For the text-containing cell, return its midpoint in (x, y) coordinate format. 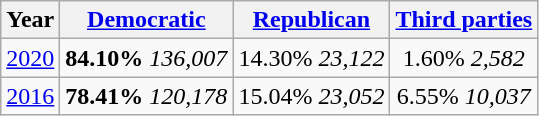
Republican (312, 20)
15.04% 23,052 (312, 96)
2020 (30, 58)
2016 (30, 96)
Democratic (146, 20)
1.60% 2,582 (464, 58)
84.10% 136,007 (146, 58)
14.30% 23,122 (312, 58)
78.41% 120,178 (146, 96)
Year (30, 20)
6.55% 10,037 (464, 96)
Third parties (464, 20)
